Find where the given text appears and provide that cell's center as [x, y] coordinate. 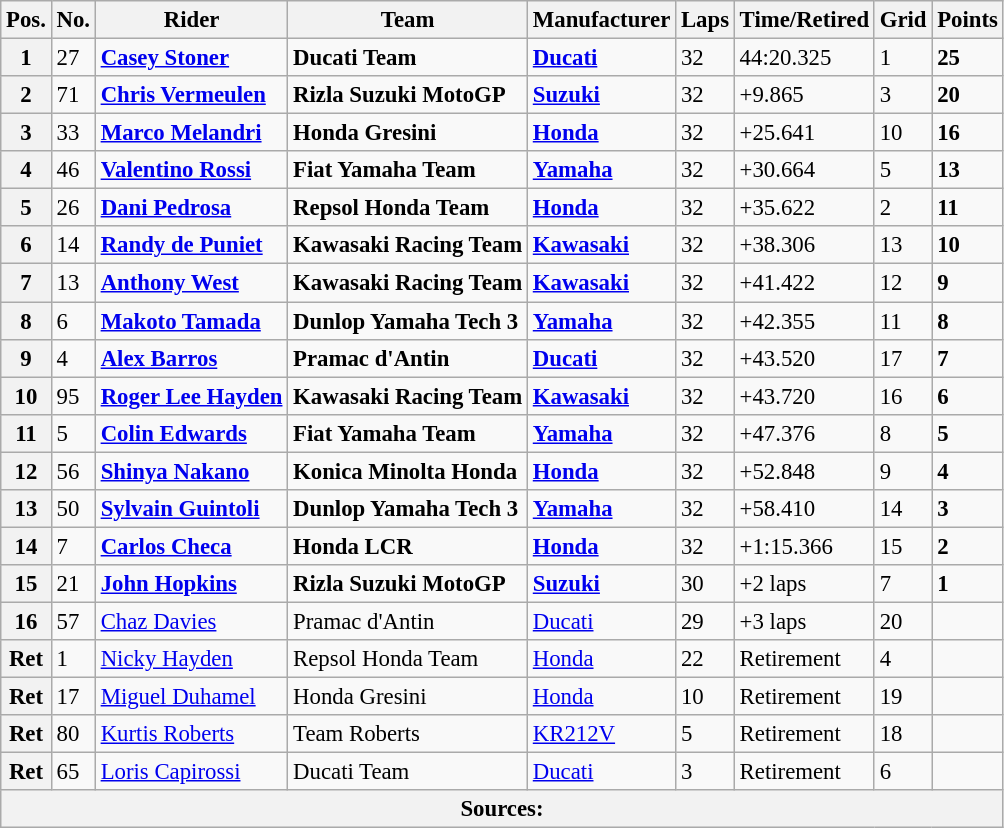
+52.848 [804, 471]
22 [706, 659]
Konica Minolta Honda [408, 471]
95 [73, 396]
26 [73, 208]
Casey Stoner [191, 58]
Carlos Checa [191, 546]
+25.641 [804, 133]
Laps [706, 20]
46 [73, 170]
Team Roberts [408, 734]
25 [968, 58]
John Hopkins [191, 584]
+30.664 [804, 170]
Colin Edwards [191, 433]
30 [706, 584]
Points [968, 20]
+38.306 [804, 245]
Sources: [502, 809]
No. [73, 20]
Valentino Rossi [191, 170]
Pos. [26, 20]
Nicky Hayden [191, 659]
57 [73, 621]
Anthony West [191, 283]
KR212V [601, 734]
+43.520 [804, 358]
+3 laps [804, 621]
Dani Pedrosa [191, 208]
18 [902, 734]
Kurtis Roberts [191, 734]
+1:15.366 [804, 546]
Randy de Puniet [191, 245]
+2 laps [804, 584]
Chaz Davies [191, 621]
+41.422 [804, 283]
Miguel Duhamel [191, 697]
Marco Melandri [191, 133]
Team [408, 20]
+42.355 [804, 321]
+43.720 [804, 396]
Manufacturer [601, 20]
Time/Retired [804, 20]
33 [73, 133]
19 [902, 697]
Grid [902, 20]
80 [73, 734]
71 [73, 95]
Sylvain Guintoli [191, 509]
56 [73, 471]
Makoto Tamada [191, 321]
Roger Lee Hayden [191, 396]
Shinya Nakano [191, 471]
Honda LCR [408, 546]
44:20.325 [804, 58]
50 [73, 509]
27 [73, 58]
Rider [191, 20]
+35.622 [804, 208]
+58.410 [804, 509]
21 [73, 584]
29 [706, 621]
+47.376 [804, 433]
Alex Barros [191, 358]
+9.865 [804, 95]
Chris Vermeulen [191, 95]
Loris Capirossi [191, 772]
65 [73, 772]
